Find where the given text appears and provide that cell's center as [X, Y] coordinate. 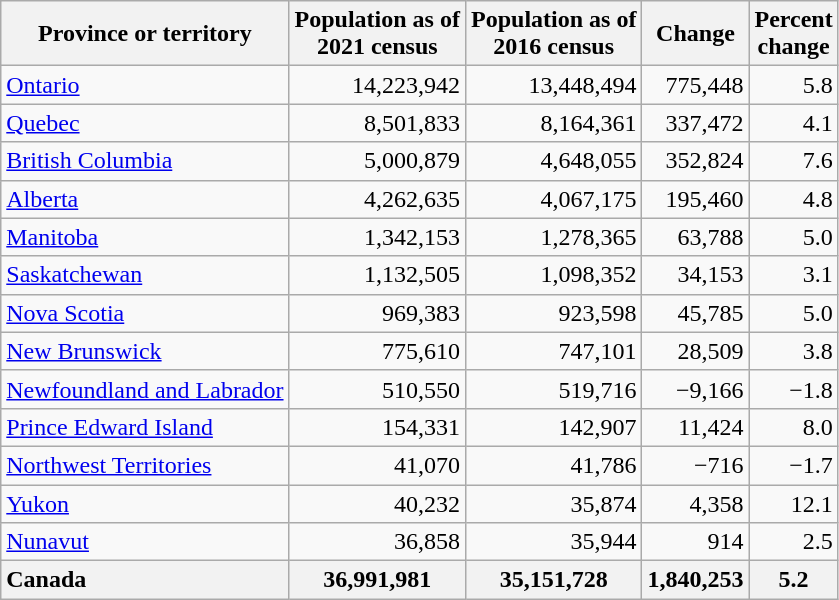
4,262,635 [377, 199]
11,424 [696, 427]
8,164,361 [553, 123]
Newfoundland and Labrador [145, 389]
28,509 [696, 351]
5.8 [794, 85]
−1.8 [794, 389]
2.5 [794, 542]
Alberta [145, 199]
8.0 [794, 427]
1,098,352 [553, 275]
New Brunswick [145, 351]
4.1 [794, 123]
36,991,981 [377, 580]
34,153 [696, 275]
Quebec [145, 123]
40,232 [377, 503]
36,858 [377, 542]
5,000,879 [377, 161]
775,610 [377, 351]
−716 [696, 465]
519,716 [553, 389]
Manitoba [145, 237]
Nunavut [145, 542]
Prince Edward Island [145, 427]
Yukon [145, 503]
Percentchange [794, 34]
1,132,505 [377, 275]
8,501,833 [377, 123]
Canada [145, 580]
510,550 [377, 389]
4,067,175 [553, 199]
775,448 [696, 85]
914 [696, 542]
1,342,153 [377, 237]
5.2 [794, 580]
142,907 [553, 427]
969,383 [377, 313]
337,472 [696, 123]
45,785 [696, 313]
35,944 [553, 542]
Province or territory [145, 34]
35,151,728 [553, 580]
Population as of2021 census [377, 34]
41,786 [553, 465]
British Columbia [145, 161]
4,358 [696, 503]
Saskatchewan [145, 275]
3.1 [794, 275]
747,101 [553, 351]
4,648,055 [553, 161]
−9,166 [696, 389]
3.8 [794, 351]
1,840,253 [696, 580]
352,824 [696, 161]
12.1 [794, 503]
4.8 [794, 199]
13,448,494 [553, 85]
195,460 [696, 199]
Change [696, 34]
14,223,942 [377, 85]
41,070 [377, 465]
Ontario [145, 85]
63,788 [696, 237]
35,874 [553, 503]
154,331 [377, 427]
1,278,365 [553, 237]
−1.7 [794, 465]
Population as of2016 census [553, 34]
Nova Scotia [145, 313]
7.6 [794, 161]
Northwest Territories [145, 465]
923,598 [553, 313]
